Pinpoint the cell where the given text exists, returning its [X, Y] midpoint coordinate. 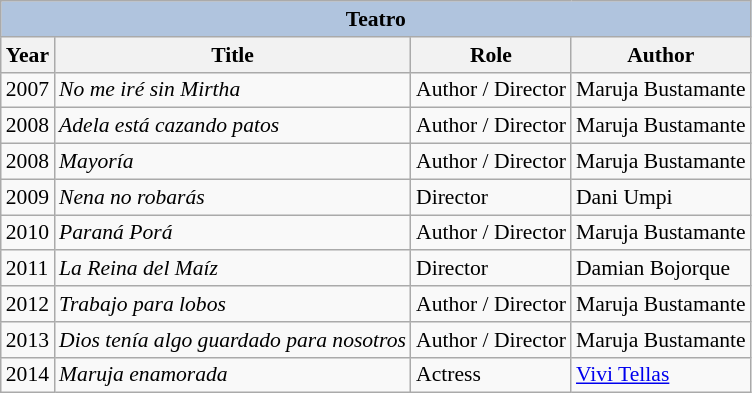
Trabajo para lobos [232, 304]
Actress [491, 375]
Author [661, 55]
2011 [28, 269]
Nena no robarás [232, 197]
Role [491, 55]
Vivi Tellas [661, 375]
No me iré sin Mirtha [232, 90]
2013 [28, 340]
2009 [28, 197]
Teatro [376, 19]
Year [28, 55]
La Reina del Maíz [232, 269]
2007 [28, 90]
Adela está cazando patos [232, 126]
2012 [28, 304]
Paraná Porá [232, 233]
Title [232, 55]
2014 [28, 375]
2010 [28, 233]
Mayoría [232, 162]
Damian Bojorque [661, 269]
Maruja enamorada [232, 375]
Dani Umpi [661, 197]
Dios tenía algo guardado para nosotros [232, 340]
